Extract the (X, Y) coordinate from the center of the cell holding the provided text.  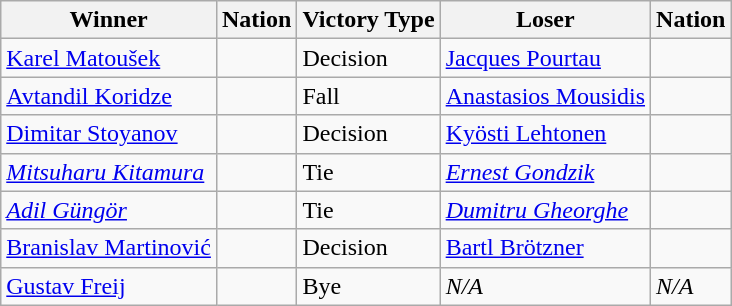
Ernest Gondzik (545, 172)
Gustav Freij (109, 286)
Anastasios Mousidis (545, 96)
Victory Type (368, 20)
Mitsuharu Kitamura (109, 172)
Bye (368, 286)
Bartl Brötzner (545, 248)
Fall (368, 96)
Avtandil Koridze (109, 96)
Adil Güngör (109, 210)
Loser (545, 20)
Dumitru Gheorghe (545, 210)
Kyösti Lehtonen (545, 134)
Karel Matoušek (109, 58)
Jacques Pourtau (545, 58)
Winner (109, 20)
Branislav Martinović (109, 248)
Dimitar Stoyanov (109, 134)
